Detect which cell encompasses the target text, then output its (x, y) center coordinate. 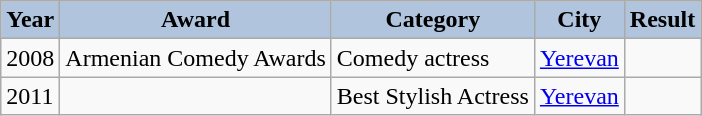
Result (662, 20)
City (579, 20)
Comedy actress (432, 58)
Award (196, 20)
2008 (30, 58)
Year (30, 20)
Category (432, 20)
Best Stylish Actress (432, 96)
Armenian Comedy Awards (196, 58)
2011 (30, 96)
